Output the [x, y] coordinate of the center of the cell containing the given text.  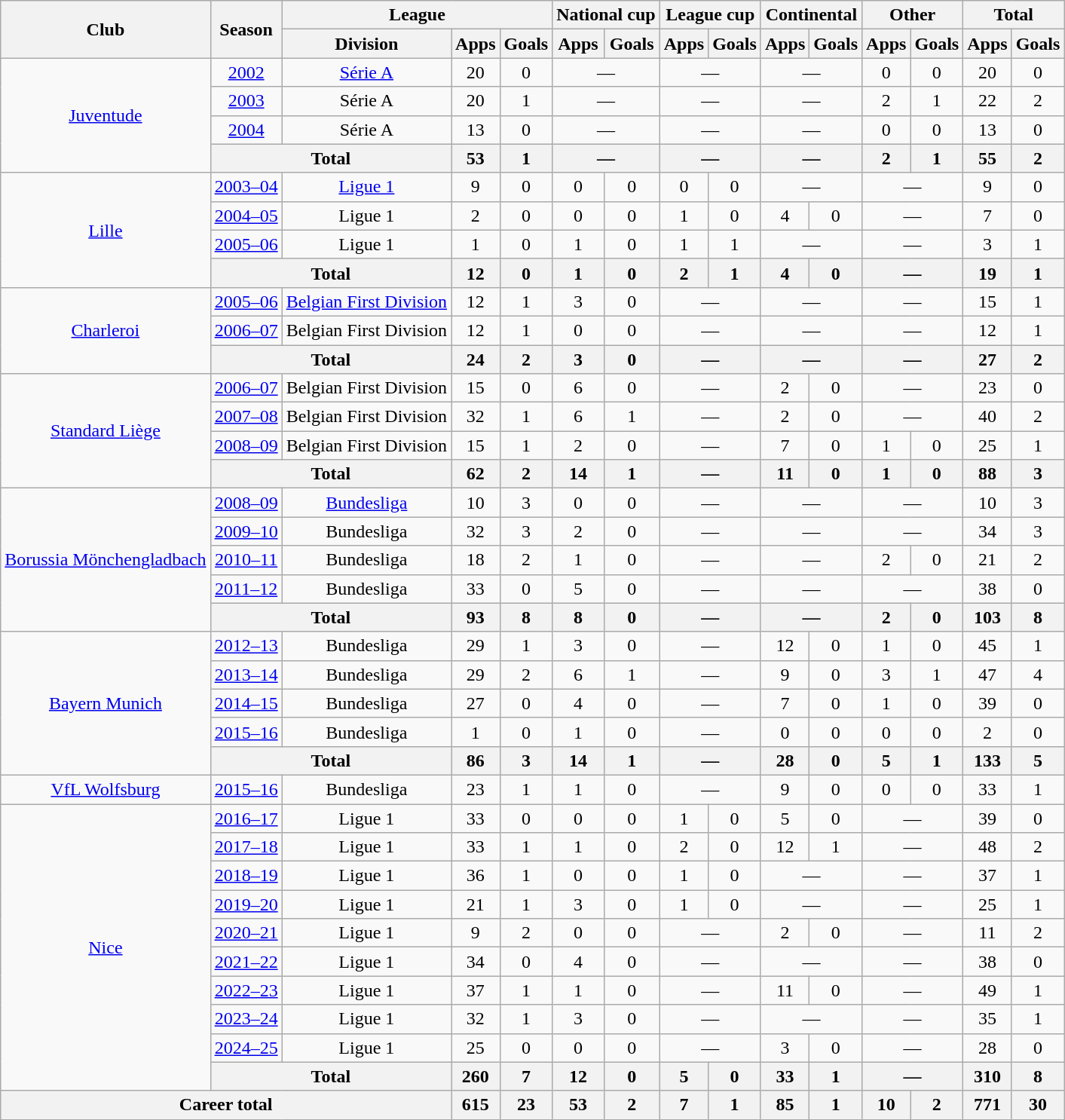
Other [913, 15]
49 [987, 990]
Bayern Munich [106, 703]
93 [476, 617]
Charleroi [106, 330]
47 [987, 675]
League cup [710, 15]
2003 [246, 101]
2007–08 [246, 417]
133 [987, 760]
40 [987, 417]
2021–22 [246, 962]
260 [476, 1076]
2011–12 [246, 589]
2017–18 [246, 847]
2012–13 [246, 646]
2004–05 [246, 216]
2024–25 [246, 1048]
League [418, 15]
Juventude [106, 115]
22 [987, 101]
35 [987, 1019]
Lille [106, 230]
310 [987, 1076]
24 [476, 360]
Division [366, 44]
2016–17 [246, 818]
2022–23 [246, 990]
30 [1038, 1105]
615 [476, 1105]
19 [987, 273]
Nice [106, 947]
45 [987, 646]
VfL Wolfsburg [106, 789]
2023–24 [246, 1019]
36 [476, 876]
2020–21 [246, 933]
Club [106, 29]
2009–10 [246, 531]
National cup [606, 15]
Career total [226, 1105]
88 [987, 474]
62 [476, 474]
Borussia Mönchengladbach [106, 560]
2010–11 [246, 560]
2003–04 [246, 187]
Continental [811, 15]
771 [987, 1105]
Standard Liège [106, 431]
2004 [246, 130]
48 [987, 847]
Season [246, 29]
55 [987, 158]
2018–19 [246, 876]
18 [476, 560]
86 [476, 760]
2019–20 [246, 904]
103 [987, 617]
2013–14 [246, 675]
2014–15 [246, 703]
85 [785, 1105]
2002 [246, 72]
